Provide the [x, y] coordinate of the cell's center where the given text is located.  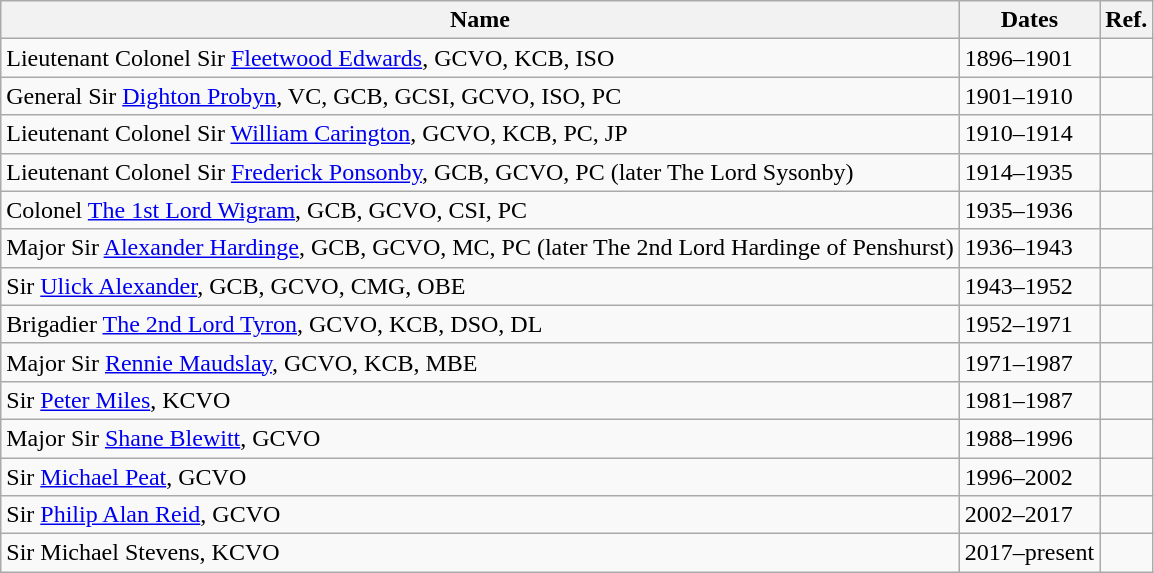
1943–1952 [1029, 286]
1896–1901 [1029, 58]
Major Sir Rennie Maudslay, GCVO, KCB, MBE [480, 362]
1971–1987 [1029, 362]
Dates [1029, 20]
1935–1936 [1029, 210]
Major Sir Shane Blewitt, GCVO [480, 438]
1936–1943 [1029, 248]
Sir Philip Alan Reid, GCVO [480, 515]
Brigadier The 2nd Lord Tyron, GCVO, KCB, DSO, DL [480, 324]
2002–2017 [1029, 515]
Sir Michael Stevens, KCVO [480, 553]
Sir Ulick Alexander, GCB, GCVO, CMG, OBE [480, 286]
1910–1914 [1029, 134]
Lieutenant Colonel Sir William Carington, GCVO, KCB, PC, JP [480, 134]
Lieutenant Colonel Sir Frederick Ponsonby, GCB, GCVO, PC (later The Lord Sysonby) [480, 172]
2017–present [1029, 553]
1914–1935 [1029, 172]
1952–1971 [1029, 324]
Name [480, 20]
1901–1910 [1029, 96]
Sir Peter Miles, KCVO [480, 400]
1981–1987 [1029, 400]
Colonel The 1st Lord Wigram, GCB, GCVO, CSI, PC [480, 210]
Sir Michael Peat, GCVO [480, 477]
Major Sir Alexander Hardinge, GCB, GCVO, MC, PC (later The 2nd Lord Hardinge of Penshurst) [480, 248]
1988–1996 [1029, 438]
Ref. [1126, 20]
General Sir Dighton Probyn, VC, GCB, GCSI, GCVO, ISO, PC [480, 96]
1996–2002 [1029, 477]
Lieutenant Colonel Sir Fleetwood Edwards, GCVO, KCB, ISO [480, 58]
